For the text-containing cell, return its midpoint in (X, Y) coordinate format. 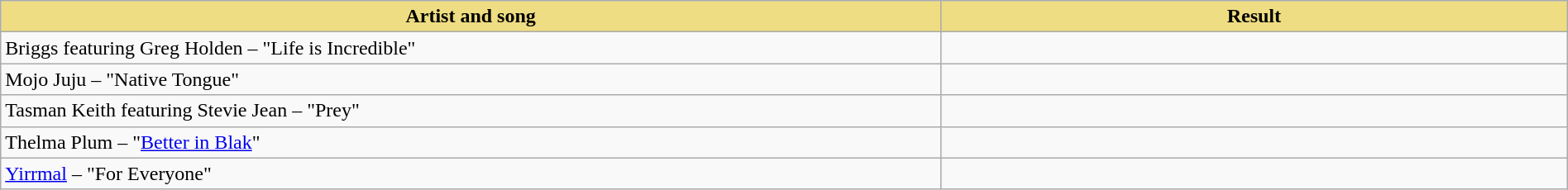
Mojo Juju – "Native Tongue" (471, 79)
Artist and song (471, 17)
Yirrmal – "For Everyone" (471, 173)
Tasman Keith featuring Stevie Jean – "Prey" (471, 111)
Result (1254, 17)
Thelma Plum – "Better in Blak" (471, 142)
Briggs featuring Greg Holden – "Life is Incredible" (471, 48)
